Identify which cell holds the provided text, then report its (X, Y) central coordinate. 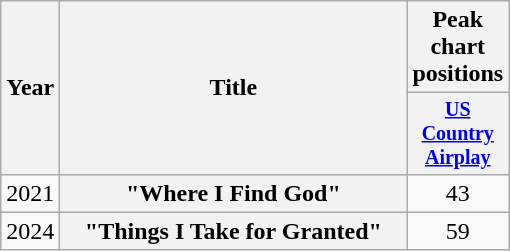
US Country Airplay (458, 134)
Peak chartpositions (458, 47)
Year (30, 88)
43 (458, 193)
2024 (30, 231)
"Things I Take for Granted" (234, 231)
"Where I Find God" (234, 193)
59 (458, 231)
Title (234, 88)
2021 (30, 193)
